Provide the (x, y) coordinate of the cell's center where the given text is located.  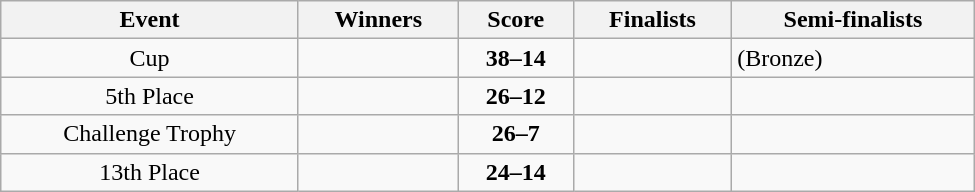
Semi-finalists (854, 20)
13th Place (150, 172)
26–12 (516, 96)
Score (516, 20)
Event (150, 20)
Winners (378, 20)
Cup (150, 58)
Challenge Trophy (150, 134)
24–14 (516, 172)
(Bronze) (854, 58)
Finalists (652, 20)
38–14 (516, 58)
5th Place (150, 96)
26–7 (516, 134)
